Output the [x, y] coordinate of the center of the cell containing the given text.  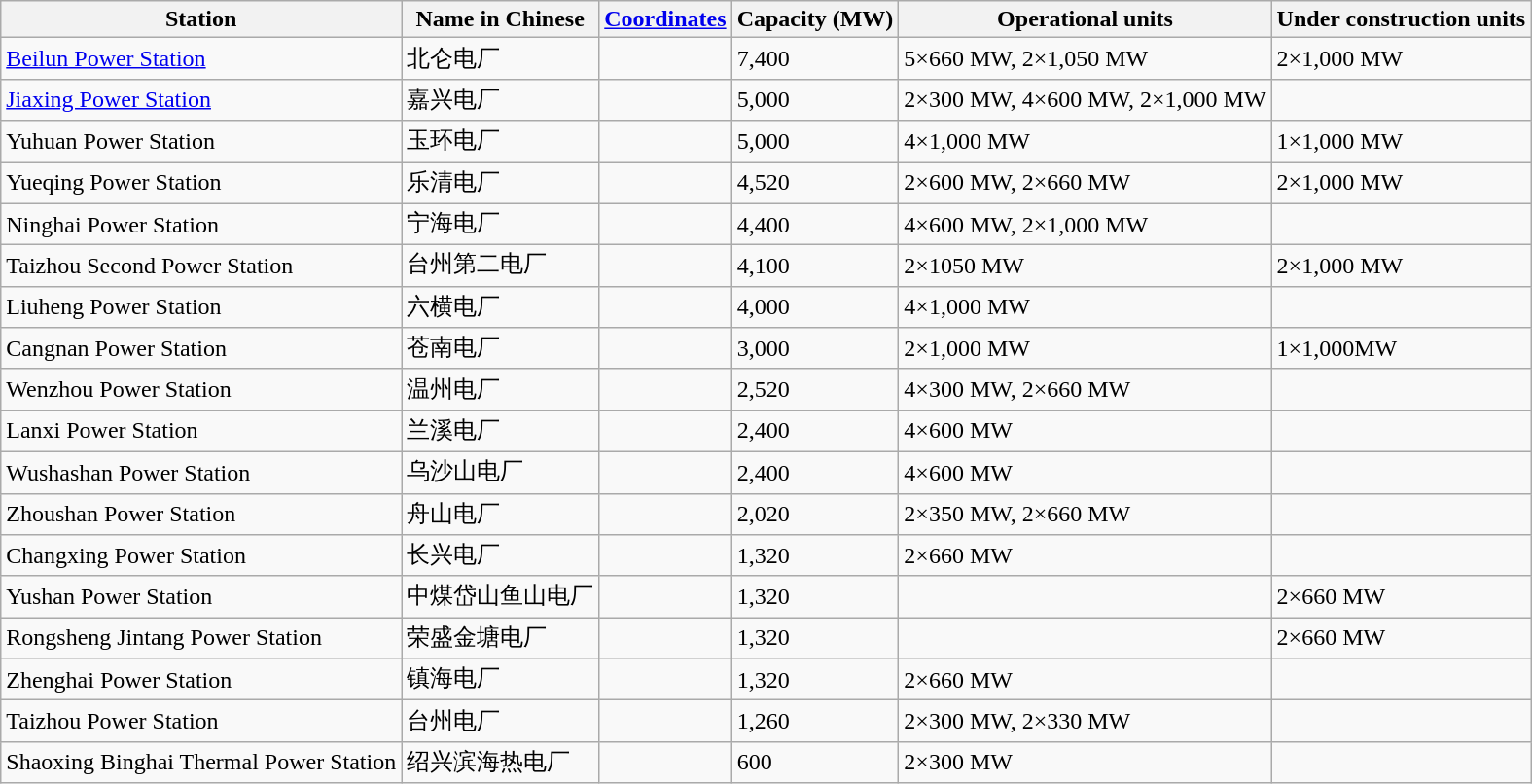
2×300 MW, 2×330 MW [1086, 722]
Lanxi Power Station [201, 432]
Yushan Power Station [201, 597]
Wenzhou Power Station [201, 389]
Name in Chinese [500, 19]
乐清电厂 [500, 183]
兰溪电厂 [500, 432]
1×1,000 MW [1401, 142]
中煤岱山鱼山电厂 [500, 597]
乌沙山电厂 [500, 473]
荣盛金塘电厂 [500, 638]
4,000 [815, 307]
舟山电厂 [500, 514]
Liuheng Power Station [201, 307]
Changxing Power Station [201, 556]
Cangnan Power Station [201, 348]
1,260 [815, 722]
绍兴滨海热电厂 [500, 763]
Jiaxing Power Station [201, 99]
Beilun Power Station [201, 58]
镇海电厂 [500, 679]
5×660 MW, 2×1,050 MW [1086, 58]
4,100 [815, 267]
Rongsheng Jintang Power Station [201, 638]
2,520 [815, 389]
2,020 [815, 514]
Operational units [1086, 19]
Under construction units [1401, 19]
长兴电厂 [500, 556]
2×300 MW, 4×600 MW, 2×1,000 MW [1086, 99]
Taizhou Power Station [201, 722]
Shaoxing Binghai Thermal Power Station [201, 763]
宁海电厂 [500, 224]
Taizhou Second Power Station [201, 267]
北仑电厂 [500, 58]
嘉兴电厂 [500, 99]
台州电厂 [500, 722]
温州电厂 [500, 389]
Ninghai Power Station [201, 224]
3,000 [815, 348]
600 [815, 763]
六横电厂 [500, 307]
4,520 [815, 183]
2×600 MW, 2×660 MW [1086, 183]
Zhoushan Power Station [201, 514]
4×600 MW, 2×1,000 MW [1086, 224]
7,400 [815, 58]
苍南电厂 [500, 348]
4,400 [815, 224]
2×1050 MW [1086, 267]
Capacity (MW) [815, 19]
台州第二电厂 [500, 267]
Yuhuan Power Station [201, 142]
Yueqing Power Station [201, 183]
玉环电厂 [500, 142]
Zhenghai Power Station [201, 679]
1×1,000MW [1401, 348]
4×300 MW, 2×660 MW [1086, 389]
Coordinates [665, 19]
Wushashan Power Station [201, 473]
Station [201, 19]
2×300 MW [1086, 763]
2×350 MW, 2×660 MW [1086, 514]
